Output the [X, Y] coordinate of the center of the cell containing the given text.  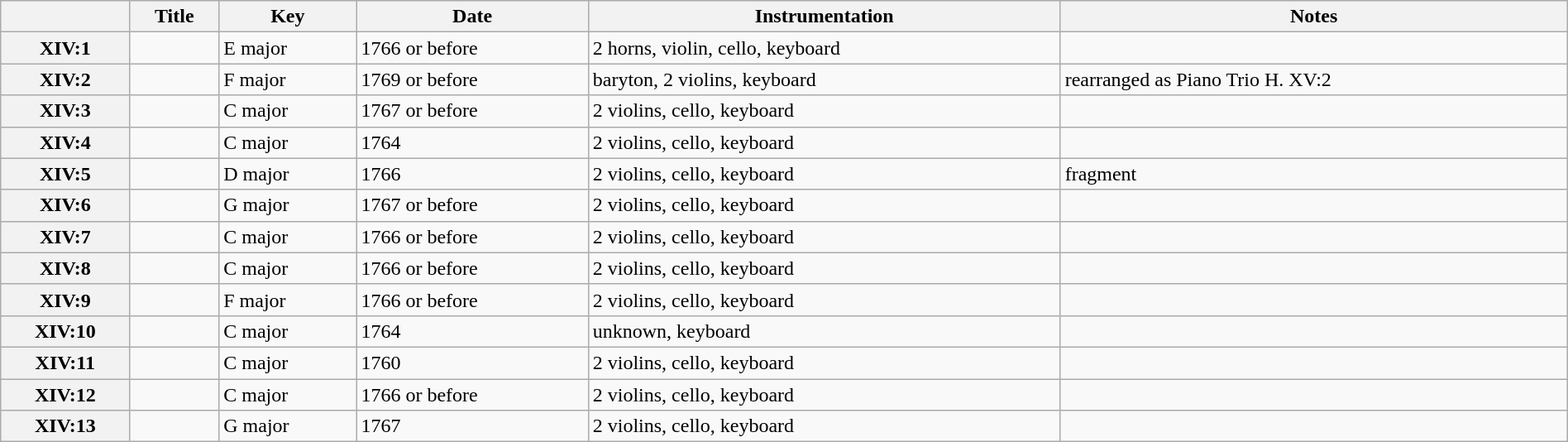
1769 or before [472, 79]
1767 [472, 426]
unknown, keyboard [824, 331]
E major [288, 48]
2 horns, violin, cello, keyboard [824, 48]
XIV:13 [65, 426]
1760 [472, 363]
D major [288, 174]
XIV:2 [65, 79]
Instrumentation [824, 17]
rearranged as Piano Trio H. XV:2 [1313, 79]
XIV:1 [65, 48]
XIV:5 [65, 174]
Date [472, 17]
XIV:8 [65, 268]
Notes [1313, 17]
XIV:3 [65, 111]
XIV:12 [65, 395]
XIV:6 [65, 205]
XIV:7 [65, 237]
XIV:11 [65, 363]
fragment [1313, 174]
1766 [472, 174]
XIV:9 [65, 300]
XIV:4 [65, 142]
baryton, 2 violins, keyboard [824, 79]
XIV:10 [65, 331]
Title [174, 17]
Key [288, 17]
